Scan for the cell matching the given text and deliver its [x, y] coordinate at center. 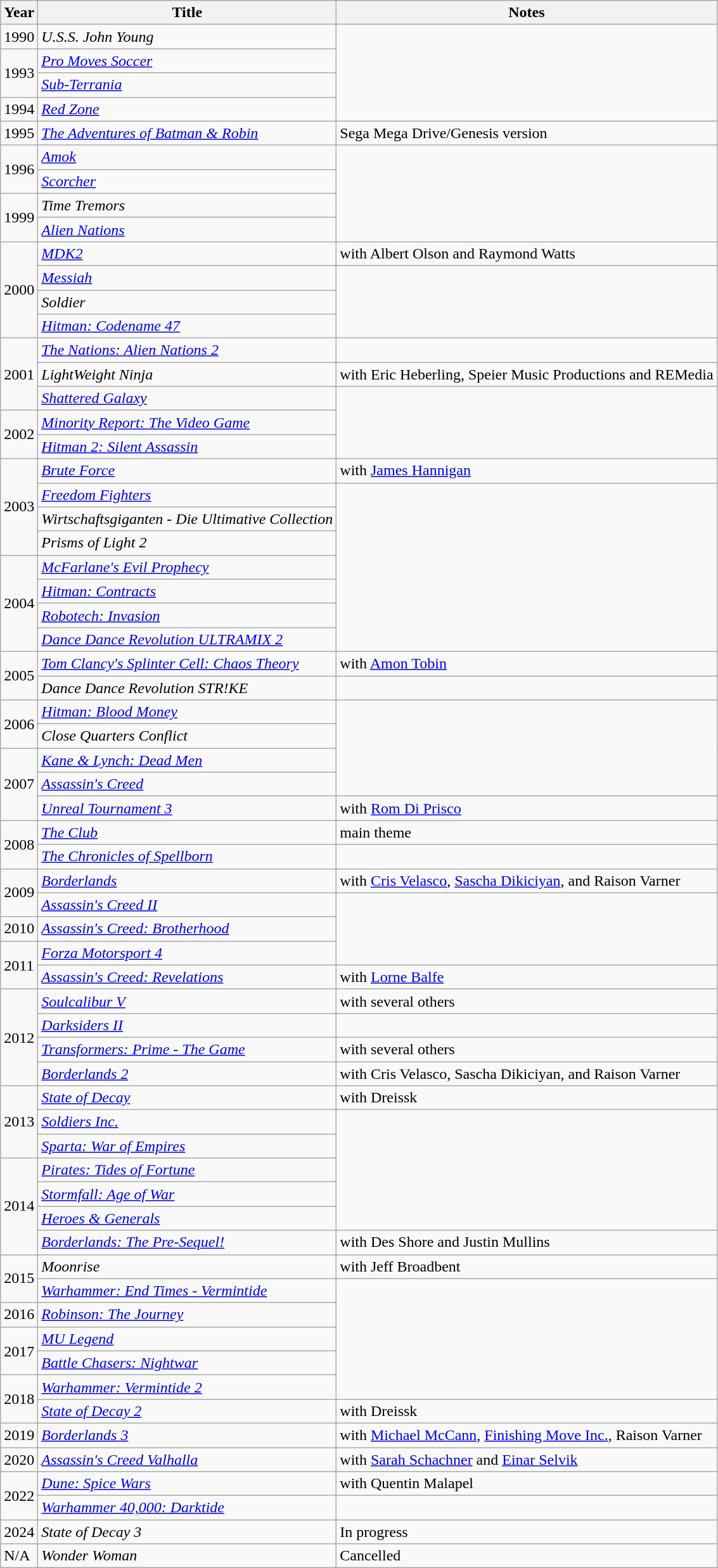
Scorcher [188, 181]
2005 [19, 675]
Transformers: Prime - The Game [188, 1049]
Warhammer 40,000: Darktide [188, 1508]
2014 [19, 1206]
with Albert Olson and Raymond Watts [527, 253]
1995 [19, 133]
2003 [19, 507]
Amok [188, 157]
Assassin's Creed: Brotherhood [188, 929]
Wonder Woman [188, 1556]
with Rom Di Prisco [527, 808]
Soldier [188, 302]
Dance Dance Revolution STR!KE [188, 687]
2012 [19, 1037]
1994 [19, 109]
Prisms of Light 2 [188, 543]
State of Decay [188, 1098]
2015 [19, 1278]
MU Legend [188, 1339]
Borderlands: The Pre-Sequel! [188, 1242]
N/A [19, 1556]
with Des Shore and Justin Mullins [527, 1242]
Forza Motorsport 4 [188, 953]
Wirtschaftsgiganten - Die Ultimative Collection [188, 519]
Alien Nations [188, 229]
with Eric Heberling, Speier Music Productions and REMedia [527, 374]
Dune: Spice Wars [188, 1484]
2017 [19, 1351]
Soldiers Inc. [188, 1122]
2006 [19, 724]
Battle Chasers: Nightwar [188, 1363]
State of Decay 2 [188, 1411]
with Lorne Balfe [527, 977]
Dance Dance Revolution ULTRAMIX 2 [188, 639]
2022 [19, 1496]
The Adventures of Batman & Robin [188, 133]
U.S.S. John Young [188, 37]
main theme [527, 832]
Borderlands [188, 881]
Pro Moves Soccer [188, 61]
2011 [19, 965]
with Jeff Broadbent [527, 1266]
Year [19, 13]
2019 [19, 1435]
McFarlane's Evil Prophecy [188, 567]
The Nations: Alien Nations 2 [188, 350]
Borderlands 2 [188, 1074]
Heroes & Generals [188, 1218]
2001 [19, 374]
MDK2 [188, 253]
Time Tremors [188, 205]
Hitman: Blood Money [188, 712]
LightWeight Ninja [188, 374]
Hitman: Contracts [188, 591]
1999 [19, 217]
2018 [19, 1399]
Sparta: War of Empires [188, 1146]
2020 [19, 1459]
2009 [19, 893]
Robinson: The Journey [188, 1315]
1996 [19, 169]
Assassin's Creed Valhalla [188, 1459]
Assassin's Creed: Revelations [188, 977]
Red Zone [188, 109]
with Quentin Malapel [527, 1484]
1990 [19, 37]
Notes [527, 13]
Borderlands 3 [188, 1435]
2007 [19, 784]
Cancelled [527, 1556]
Title [188, 13]
1993 [19, 73]
The Club [188, 832]
Unreal Tournament 3 [188, 808]
The Chronicles of Spellborn [188, 857]
State of Decay 3 [188, 1532]
Soulcalibur V [188, 1001]
Assassin's Creed II [188, 905]
Brute Force [188, 471]
Assassin's Creed [188, 784]
2024 [19, 1532]
Shattered Galaxy [188, 398]
with Michael McCann, Finishing Move Inc., Raison Varner [527, 1435]
2008 [19, 845]
Hitman 2: Silent Assassin [188, 447]
with James Hannigan [527, 471]
Close Quarters Conflict [188, 736]
2000 [19, 290]
Darksiders II [188, 1025]
Sub-Terrania [188, 85]
with Sarah Schachner and Einar Selvik [527, 1459]
Warhammer: Vermintide 2 [188, 1387]
Sega Mega Drive/Genesis version [527, 133]
2002 [19, 435]
Stormfall: Age of War [188, 1194]
Tom Clancy's Splinter Cell: Chaos Theory [188, 663]
2010 [19, 929]
2016 [19, 1315]
Minority Report: The Video Game [188, 423]
Warhammer: End Times - Vermintide [188, 1291]
Messiah [188, 277]
with Amon Tobin [527, 663]
Pirates: Tides of Fortune [188, 1170]
Hitman: Codename 47 [188, 326]
2013 [19, 1122]
2004 [19, 603]
Kane & Lynch: Dead Men [188, 760]
Freedom Fighters [188, 495]
In progress [527, 1532]
Robotech: Invasion [188, 615]
Moonrise [188, 1266]
